Detect which cell encompasses the target text, then output its [x, y] center coordinate. 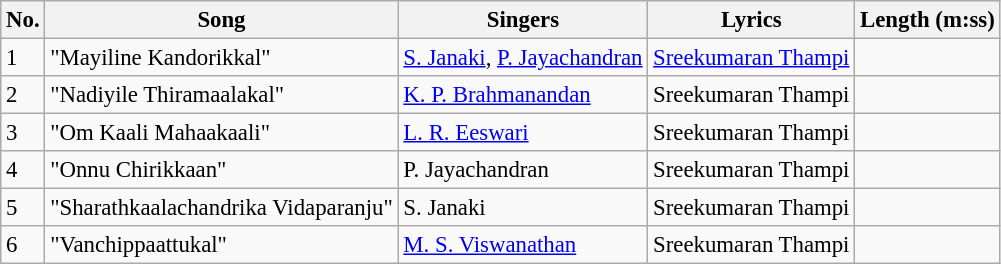
"Om Kaali Mahaakaali" [222, 133]
K. P. Brahmanandan [523, 95]
2 [23, 95]
S. Janaki [523, 208]
Lyrics [752, 20]
Singers [523, 20]
5 [23, 208]
L. R. Eeswari [523, 133]
Length (m:ss) [928, 20]
"Onnu Chirikkaan" [222, 170]
1 [23, 58]
"Vanchippaattukal" [222, 245]
"Sharathkaalachandrika Vidaparanju" [222, 208]
6 [23, 245]
"Mayiline Kandorikkal" [222, 58]
3 [23, 133]
P. Jayachandran [523, 170]
"Nadiyile Thiramaalakal" [222, 95]
S. Janaki, P. Jayachandran [523, 58]
4 [23, 170]
Song [222, 20]
No. [23, 20]
M. S. Viswanathan [523, 245]
